Return the [x, y] coordinate for the center point of the cell that contains the specified text.  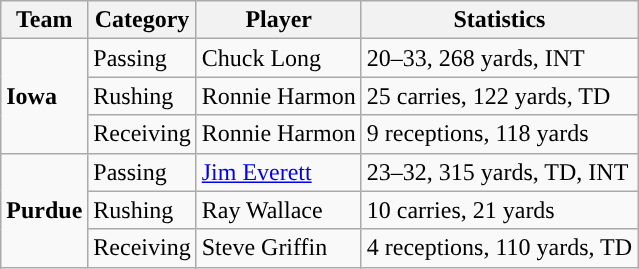
25 carries, 122 yards, TD [499, 96]
Purdue [44, 210]
20–33, 268 yards, INT [499, 58]
10 carries, 21 yards [499, 210]
Chuck Long [278, 58]
4 receptions, 110 yards, TD [499, 248]
Player [278, 20]
23–32, 315 yards, TD, INT [499, 172]
Ray Wallace [278, 210]
Iowa [44, 96]
Steve Griffin [278, 248]
Jim Everett [278, 172]
9 receptions, 118 yards [499, 134]
Team [44, 20]
Category [142, 20]
Statistics [499, 20]
